Extract the (x, y) coordinate from the center of the cell holding the provided text.  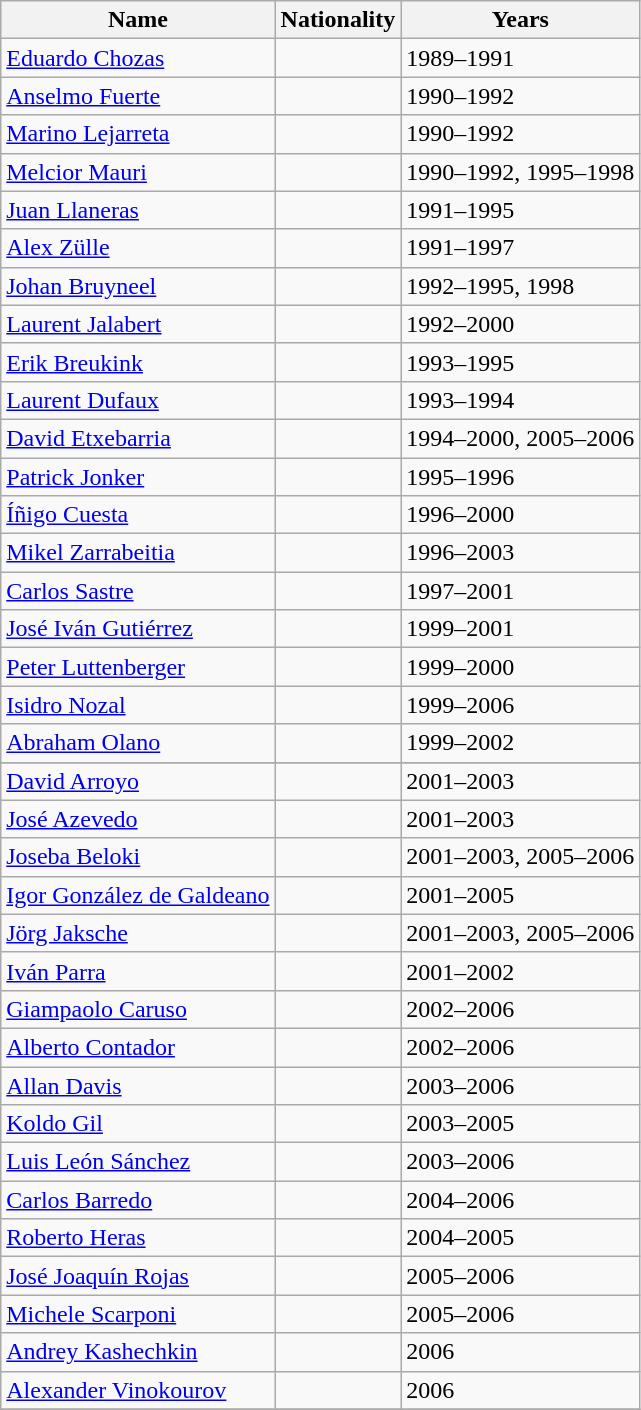
2004–2006 (520, 1200)
1990–1992, 1995–1998 (520, 172)
1994–2000, 2005–2006 (520, 438)
1999–2001 (520, 629)
1989–1991 (520, 58)
José Azevedo (138, 819)
1996–2003 (520, 553)
Koldo Gil (138, 1124)
Roberto Heras (138, 1238)
1993–1995 (520, 362)
José Joaquín Rojas (138, 1276)
Joseba Beloki (138, 857)
Luis León Sánchez (138, 1162)
Marino Lejarreta (138, 134)
2001–2002 (520, 971)
2001–2005 (520, 895)
Allan Davis (138, 1085)
Laurent Dufaux (138, 400)
1996–2000 (520, 515)
Erik Breukink (138, 362)
Giampaolo Caruso (138, 1009)
1995–1996 (520, 477)
Patrick Jonker (138, 477)
Alexander Vinokourov (138, 1390)
1992–1995, 1998 (520, 286)
Michele Scarponi (138, 1314)
1999–2006 (520, 705)
Anselmo Fuerte (138, 96)
Johan Bruyneel (138, 286)
1997–2001 (520, 591)
1992–2000 (520, 324)
Alberto Contador (138, 1047)
Peter Luttenberger (138, 667)
Laurent Jalabert (138, 324)
1991–1997 (520, 248)
Juan Llaneras (138, 210)
Jörg Jaksche (138, 933)
1999–2000 (520, 667)
Andrey Kashechkin (138, 1352)
2003–2005 (520, 1124)
Alex Zülle (138, 248)
Íñigo Cuesta (138, 515)
Abraham Olano (138, 743)
Igor González de Galdeano (138, 895)
Name (138, 20)
Carlos Barredo (138, 1200)
2004–2005 (520, 1238)
1991–1995 (520, 210)
José Iván Gutiérrez (138, 629)
1993–1994 (520, 400)
Eduardo Chozas (138, 58)
Carlos Sastre (138, 591)
Isidro Nozal (138, 705)
1999–2002 (520, 743)
Years (520, 20)
David Arroyo (138, 781)
Melcior Mauri (138, 172)
Nationality (338, 20)
Mikel Zarrabeitia (138, 553)
Iván Parra (138, 971)
David Etxebarria (138, 438)
